Return (x, y) of the center of cell containing provided text 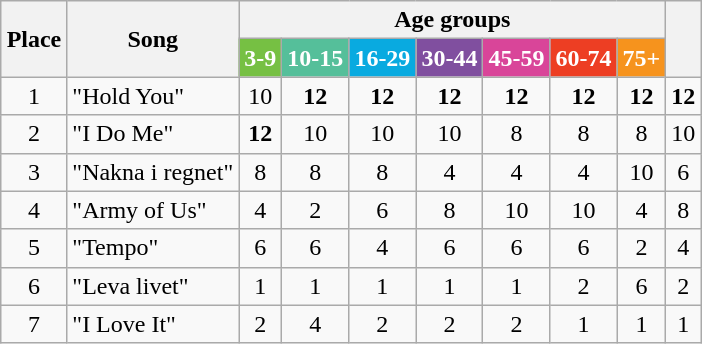
"Army of Us" (153, 210)
Age groups (452, 20)
5 (34, 248)
"Hold You" (153, 96)
30-44 (450, 58)
75+ (642, 58)
"Leva livet" (153, 286)
3 (34, 172)
"I Do Me" (153, 134)
Song (153, 39)
3-9 (260, 58)
10-15 (316, 58)
60-74 (584, 58)
45-59 (516, 58)
"Tempo" (153, 248)
"I Love It" (153, 324)
16-29 (382, 58)
7 (34, 324)
"Nakna i regnet" (153, 172)
Place (34, 39)
